Pinpoint the cell where the given text exists, returning its [x, y] midpoint coordinate. 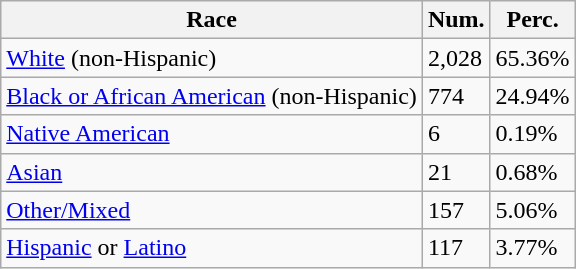
2,028 [456, 58]
Hispanic or Latino [212, 248]
0.19% [532, 134]
Perc. [532, 20]
Num. [456, 20]
0.68% [532, 172]
6 [456, 134]
157 [456, 210]
Black or African American (non-Hispanic) [212, 96]
Other/Mixed [212, 210]
774 [456, 96]
Asian [212, 172]
21 [456, 172]
117 [456, 248]
Race [212, 20]
3.77% [532, 248]
24.94% [532, 96]
65.36% [532, 58]
Native American [212, 134]
5.06% [532, 210]
White (non-Hispanic) [212, 58]
